Search for the cell housing the specified text and yield its (X, Y) center coordinate. 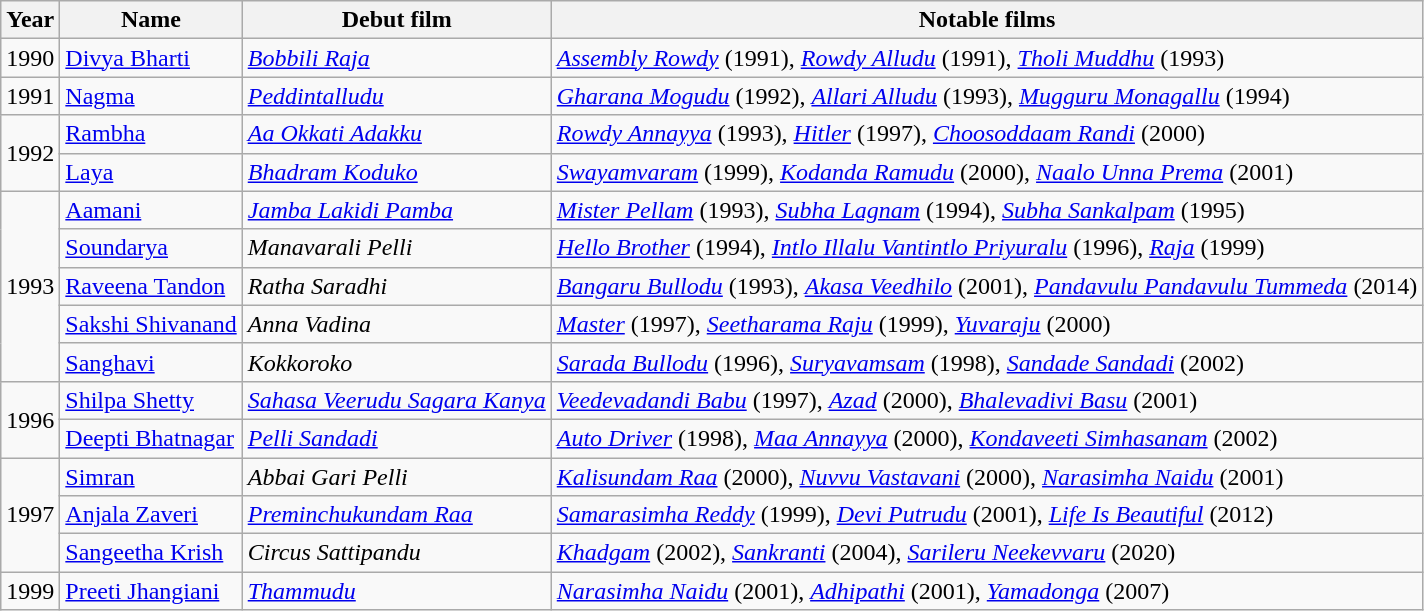
Master (1997), Seetharama Raju (1999), Yuvaraju (2000) (987, 324)
Raveena Tandon (151, 286)
Circus Sattipandu (396, 553)
Ratha Saradhi (396, 286)
Name (151, 20)
Nagma (151, 96)
Manavarali Pelli (396, 248)
Year (30, 20)
1990 (30, 58)
Peddintalludu (396, 96)
1992 (30, 153)
Thammudu (396, 591)
Bangaru Bullodu (1993), Akasa Veedhilo (2001), Pandavulu Pandavulu Tummeda (2014) (987, 286)
Sangeetha Krish (151, 553)
Kalisundam Raa (2000), Nuvvu Vastavani (2000), Narasimha Naidu (2001) (987, 477)
Hello Brother (1994), Intlo Illalu Vantintlo Priyuralu (1996), Raja (1999) (987, 248)
Pelli Sandadi (396, 438)
Auto Driver (1998), Maa Annayya (2000), Kondaveeti Simhasanam (2002) (987, 438)
Notable films (987, 20)
Swayamvaram (1999), Kodanda Ramudu (2000), Naalo Unna Prema (2001) (987, 172)
Kokkoroko (396, 362)
Bhadram Koduko (396, 172)
Sarada Bullodu (1996), Suryavamsam (1998), Sandade Sandadi (2002) (987, 362)
1996 (30, 419)
Deepti Bhatnagar (151, 438)
1993 (30, 286)
Shilpa Shetty (151, 400)
Sahasa Veerudu Sagara Kanya (396, 400)
Aa Okkati Adakku (396, 134)
Abbai Gari Pelli (396, 477)
Preminchukundam Raa (396, 515)
Soundarya (151, 248)
Rambha (151, 134)
Assembly Rowdy (1991), Rowdy Alludu (1991), Tholi Muddhu (1993) (987, 58)
Mister Pellam (1993), Subha Lagnam (1994), Subha Sankalpam (1995) (987, 210)
1999 (30, 591)
1997 (30, 515)
Preeti Jhangiani (151, 591)
Aamani (151, 210)
Khadgam (2002), Sankranti (2004), Sarileru Neekevvaru (2020) (987, 553)
Rowdy Annayya (1993), Hitler (1997), Choosoddaam Randi (2000) (987, 134)
Veedevadandi Babu (1997), Azad (2000), Bhalevadivi Basu (2001) (987, 400)
Jamba Lakidi Pamba (396, 210)
Sakshi Shivanand (151, 324)
Divya Bharti (151, 58)
Narasimha Naidu (2001), Adhipathi (2001), Yamadonga (2007) (987, 591)
Gharana Mogudu (1992), Allari Alludu (1993), Mugguru Monagallu (1994) (987, 96)
Simran (151, 477)
Sanghavi (151, 362)
1991 (30, 96)
Bobbili Raja (396, 58)
Laya (151, 172)
Anjala Zaveri (151, 515)
Anna Vadina (396, 324)
Debut film (396, 20)
Samarasimha Reddy (1999), Devi Putrudu (2001), Life Is Beautiful (2012) (987, 515)
